Find where the given text appears and provide that cell's center as [X, Y] coordinate. 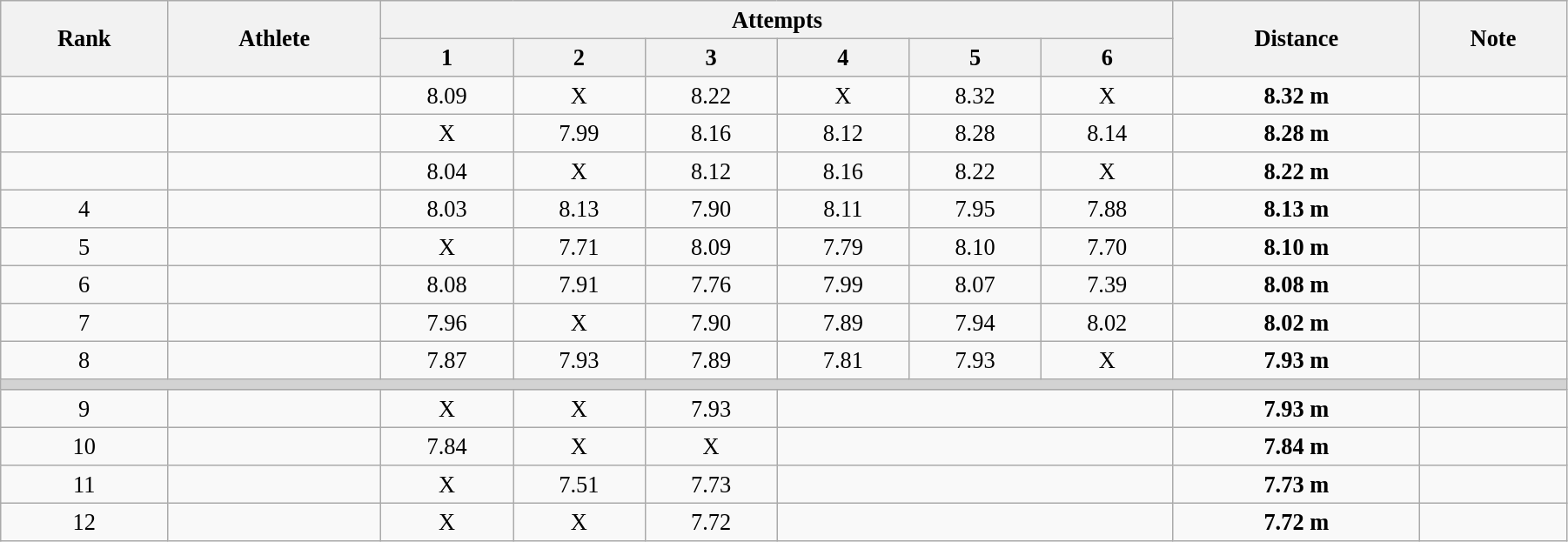
9 [84, 409]
12 [84, 522]
Attempts [777, 19]
8 [84, 360]
8.10 [975, 247]
8.28 [975, 133]
8.10 m [1297, 247]
Athlete [275, 38]
8.22 m [1297, 171]
8.03 [447, 209]
7.72 [711, 522]
7.94 [975, 323]
8.14 [1107, 133]
7.96 [447, 323]
7.91 [580, 284]
7.84 [447, 446]
8.13 m [1297, 209]
7.81 [843, 360]
8.08 m [1297, 284]
Rank [84, 38]
7.72 m [1297, 522]
Note [1493, 38]
7.70 [1107, 247]
2 [580, 57]
7.88 [1107, 209]
8.32 [975, 95]
11 [84, 485]
7 [84, 323]
7.73 [711, 485]
7.39 [1107, 284]
8.07 [975, 284]
8.08 [447, 284]
8.28 m [1297, 133]
8.02 [1107, 323]
7.73 m [1297, 485]
7.84 m [1297, 446]
1 [447, 57]
8.11 [843, 209]
7.51 [580, 485]
7.95 [975, 209]
3 [711, 57]
7.71 [580, 247]
8.02 m [1297, 323]
7.79 [843, 247]
10 [84, 446]
8.04 [447, 171]
8.32 m [1297, 95]
Distance [1297, 38]
7.87 [447, 360]
7.76 [711, 284]
8.13 [580, 209]
